Capture the cell that displays the provided text and extract its [X, Y] central coordinate. 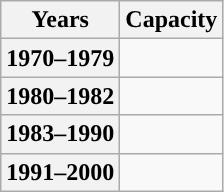
1970–1979 [60, 58]
1983–1990 [60, 134]
Capacity [172, 20]
1991–2000 [60, 172]
1980–1982 [60, 96]
Years [60, 20]
